For the text-containing cell, return its midpoint in (x, y) coordinate format. 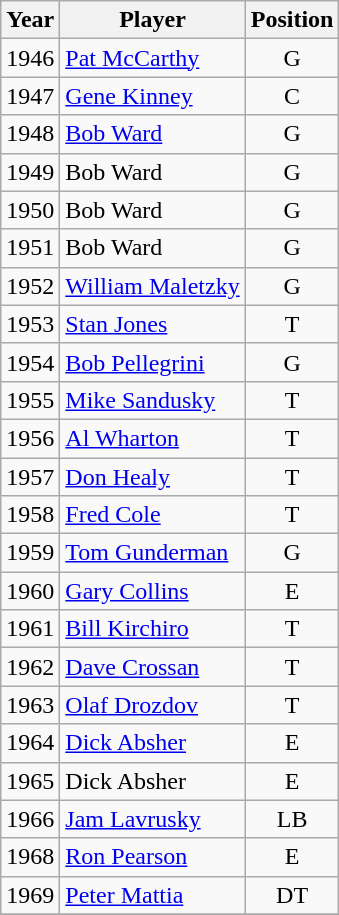
1961 (30, 629)
William Maletzky (152, 286)
Al Wharton (152, 438)
1968 (30, 857)
Fred Cole (152, 515)
1947 (30, 96)
Tom Gunderman (152, 553)
1951 (30, 248)
Player (152, 20)
Gary Collins (152, 591)
1966 (30, 819)
1969 (30, 895)
1952 (30, 286)
1959 (30, 553)
Jam Lavrusky (152, 819)
Don Healy (152, 477)
1948 (30, 134)
1955 (30, 400)
Stan Jones (152, 324)
Dave Crossan (152, 667)
Ron Pearson (152, 857)
Mike Sandusky (152, 400)
Year (30, 20)
Gene Kinney (152, 96)
DT (292, 895)
1954 (30, 362)
Pat McCarthy (152, 58)
1963 (30, 705)
1946 (30, 58)
1949 (30, 172)
1960 (30, 591)
Peter Mattia (152, 895)
LB (292, 819)
1957 (30, 477)
1964 (30, 743)
Bob Pellegrini (152, 362)
Olaf Drozdov (152, 705)
C (292, 96)
Position (292, 20)
1950 (30, 210)
1965 (30, 781)
1958 (30, 515)
1956 (30, 438)
1953 (30, 324)
Bill Kirchiro (152, 629)
1962 (30, 667)
